Find where the given text appears and provide that cell's center as [X, Y] coordinate. 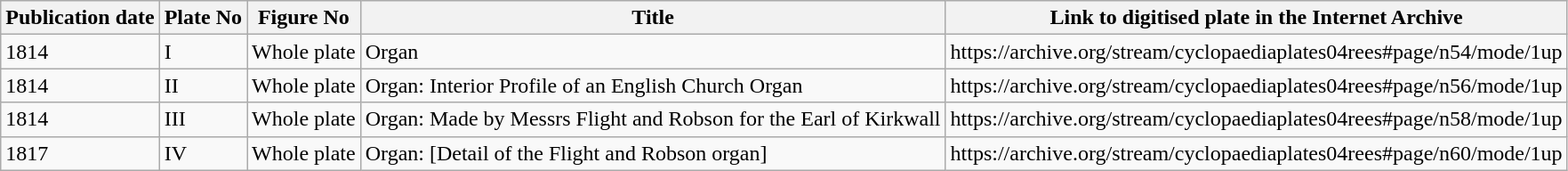
Figure No [304, 18]
Organ: Made by Messrs Flight and Robson for the Earl of Kirkwall [653, 119]
https://archive.org/stream/cyclopaediaplates04rees#page/n58/mode/1up [1256, 119]
Plate No [203, 18]
https://archive.org/stream/cyclopaediaplates04rees#page/n60/mode/1up [1256, 153]
Organ [653, 52]
II [203, 85]
Link to digitised plate in the Internet Archive [1256, 18]
https://archive.org/stream/cyclopaediaplates04rees#page/n56/mode/1up [1256, 85]
Organ: Interior Profile of an English Church Organ [653, 85]
https://archive.org/stream/cyclopaediaplates04rees#page/n54/mode/1up [1256, 52]
IV [203, 153]
1817 [80, 153]
I [203, 52]
Title [653, 18]
Organ: [Detail of the Flight and Robson organ] [653, 153]
III [203, 119]
Publication date [80, 18]
